Find where the given text appears and provide that cell's center as [x, y] coordinate. 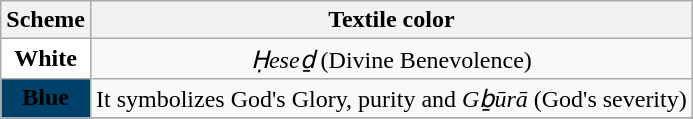
It symbolizes God's Glory, purity and Gḇūrā (God's severity) [391, 98]
Textile color [391, 20]
Ḥeseḏ (Divine Benevolence) [391, 59]
Blue [46, 98]
White [46, 59]
Scheme [46, 20]
